Search for the cell housing the specified text and yield its (x, y) center coordinate. 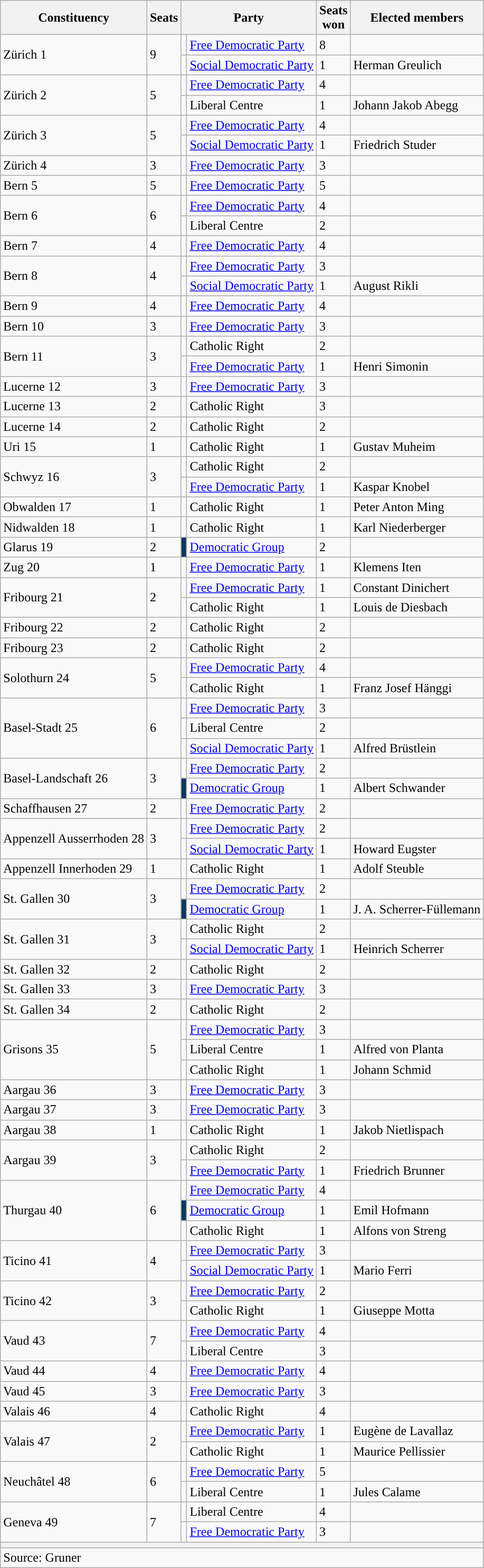
Thurgau 40 (74, 1210)
Zürich 2 (74, 95)
Appenzell Innerhoden 29 (74, 868)
Bern 8 (74, 276)
Bern 11 (74, 356)
Bern 7 (74, 245)
Alfred Brüstlein (417, 748)
9 (164, 55)
Schwyz 16 (74, 477)
Obwalden 17 (74, 507)
Henri Simonin (417, 366)
Zürich 4 (74, 165)
Vaud 43 (74, 1341)
Ticino 41 (74, 1261)
Bern 10 (74, 326)
Solothurn 24 (74, 678)
Peter Anton Ming (417, 507)
Seatswon (334, 18)
Lucerne 14 (74, 427)
Fribourg 22 (74, 628)
St. Gallen 30 (74, 899)
Vaud 44 (74, 1371)
Basel-Landschaft 26 (74, 778)
Aargau 36 (74, 1090)
Jakob Nietlispach (417, 1130)
Appenzell Ausserrhoden 28 (74, 838)
Valais 46 (74, 1411)
Basel-Stadt 25 (74, 728)
Uri 15 (74, 447)
Seats (164, 18)
Herman Greulich (417, 65)
Grisons 35 (74, 1050)
St. Gallen 34 (74, 1009)
Klemens Iten (417, 567)
Valais 47 (74, 1441)
Zürich 3 (74, 135)
Alfred von Planta (417, 1050)
8 (334, 45)
Source: Gruner (242, 1558)
Party (249, 18)
Jules Calame (417, 1491)
Nidwalden 18 (74, 527)
Karl Niederberger (417, 527)
Elected members (417, 18)
Louis de Diesbach (417, 608)
Aargau 38 (74, 1130)
Bern 6 (74, 215)
Maurice Pellissier (417, 1451)
Heinrich Scherrer (417, 949)
Eugène de Lavallaz (417, 1431)
Giuseppe Motta (417, 1311)
Geneva 49 (74, 1522)
Bern 9 (74, 306)
Bern 5 (74, 185)
Schaffhausen 27 (74, 808)
Fribourg 21 (74, 598)
Adolf Steuble (417, 868)
Friedrich Studer (417, 145)
Zürich 1 (74, 55)
Johann Jakob Abegg (417, 105)
Zug 20 (74, 567)
St. Gallen 31 (74, 939)
Friedrich Brunner (417, 1170)
Fribourg 23 (74, 648)
Howard Eugster (417, 848)
Constituency (74, 18)
Lucerne 13 (74, 407)
Aargau 37 (74, 1110)
J. A. Scherrer-Füllemann (417, 909)
Johann Schmid (417, 1070)
Vaud 45 (74, 1391)
Lucerne 12 (74, 386)
Alfons von Streng (417, 1231)
Glarus 19 (74, 547)
Constant Dinichert (417, 588)
Emil Hofmann (417, 1210)
Albert Schwander (417, 788)
Aargau 39 (74, 1160)
Ticino 42 (74, 1301)
St. Gallen 33 (74, 989)
Kaspar Knobel (417, 487)
Franz Josef Hänggi (417, 688)
Gustav Muheim (417, 447)
Mario Ferri (417, 1271)
August Rikli (417, 286)
St. Gallen 32 (74, 969)
Neuchâtel 48 (74, 1481)
